Capture the cell that displays the provided text and extract its [x, y] central coordinate. 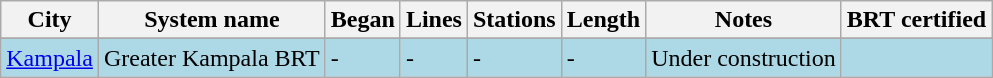
System name [212, 20]
Stations [514, 20]
Length [603, 20]
City [50, 20]
BRT certified [916, 20]
Under construction [744, 58]
Began [362, 20]
Greater Kampala BRT [212, 58]
Kampala [50, 58]
Notes [744, 20]
Lines [434, 20]
